For the text-containing cell, return its midpoint in (X, Y) coordinate format. 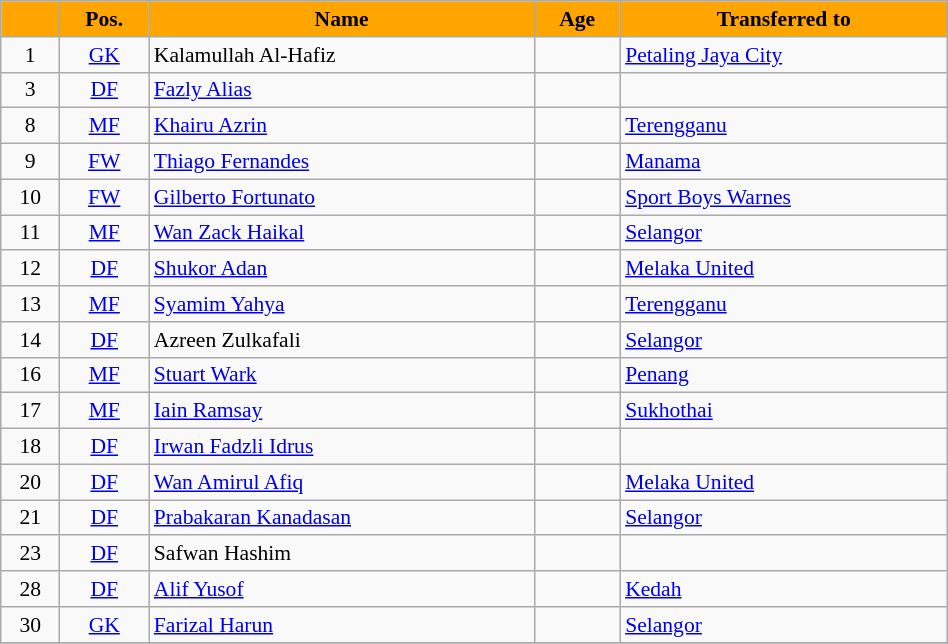
30 (30, 625)
Manama (784, 162)
9 (30, 162)
Khairu Azrin (342, 126)
13 (30, 304)
10 (30, 197)
Safwan Hashim (342, 554)
14 (30, 340)
28 (30, 589)
1 (30, 55)
20 (30, 482)
Fazly Alias (342, 90)
Thiago Fernandes (342, 162)
Azreen Zulkafali (342, 340)
Iain Ramsay (342, 411)
3 (30, 90)
11 (30, 233)
Name (342, 19)
Wan Zack Haikal (342, 233)
Transferred to (784, 19)
Syamim Yahya (342, 304)
21 (30, 518)
Gilberto Fortunato (342, 197)
Stuart Wark (342, 375)
Farizal Harun (342, 625)
Sukhothai (784, 411)
Petaling Jaya City (784, 55)
18 (30, 447)
Irwan Fadzli Idrus (342, 447)
12 (30, 269)
Age (577, 19)
Kedah (784, 589)
Pos. (104, 19)
Alif Yusof (342, 589)
Prabakaran Kanadasan (342, 518)
Sport Boys Warnes (784, 197)
Kalamullah Al-Hafiz (342, 55)
17 (30, 411)
23 (30, 554)
16 (30, 375)
Penang (784, 375)
Shukor Adan (342, 269)
Wan Amirul Afiq (342, 482)
8 (30, 126)
